Find where the given text appears and provide that cell's center as (x, y) coordinate. 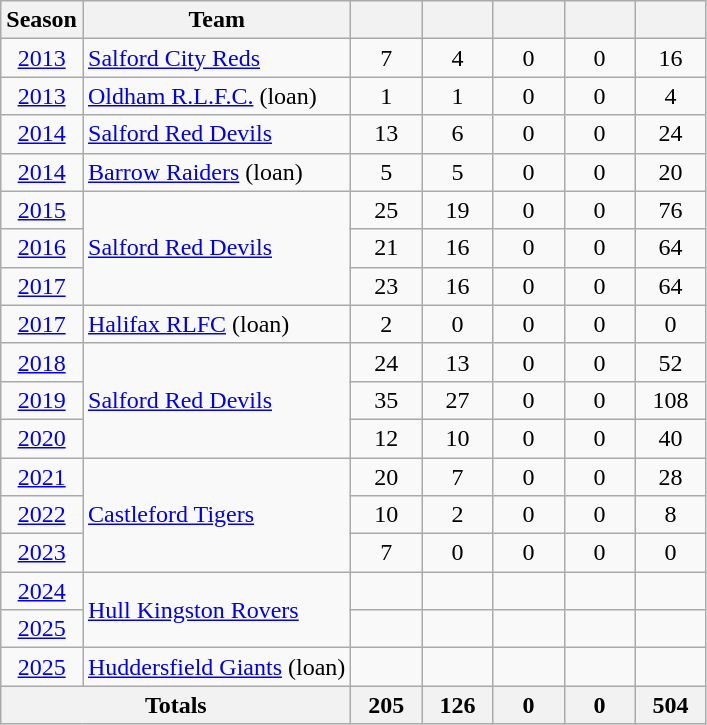
27 (458, 400)
504 (670, 705)
108 (670, 400)
Castleford Tigers (216, 515)
28 (670, 477)
Totals (176, 705)
76 (670, 210)
Salford City Reds (216, 58)
Halifax RLFC (loan) (216, 324)
126 (458, 705)
2019 (42, 400)
2015 (42, 210)
Barrow Raiders (loan) (216, 172)
8 (670, 515)
25 (386, 210)
35 (386, 400)
2023 (42, 553)
21 (386, 248)
Season (42, 20)
Huddersfield Giants (loan) (216, 667)
2020 (42, 438)
Team (216, 20)
2022 (42, 515)
2018 (42, 362)
52 (670, 362)
2016 (42, 248)
2021 (42, 477)
40 (670, 438)
23 (386, 286)
Oldham R.L.F.C. (loan) (216, 96)
2024 (42, 591)
6 (458, 134)
205 (386, 705)
Hull Kingston Rovers (216, 610)
19 (458, 210)
12 (386, 438)
